For the text-containing cell, return its midpoint in [X, Y] coordinate format. 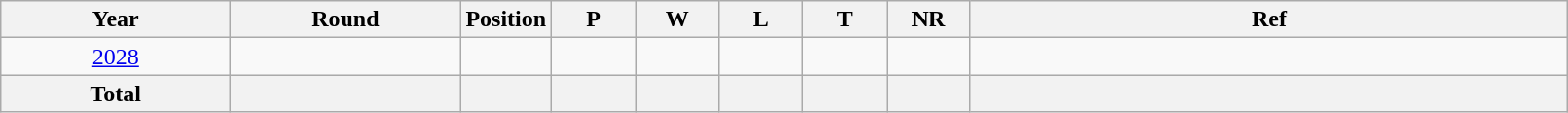
Year [116, 19]
Round [346, 19]
T [845, 19]
P [594, 19]
Total [116, 94]
W [677, 19]
Ref [1269, 19]
2028 [116, 56]
Position [506, 19]
NR [929, 19]
L [761, 19]
